Pinpoint the cell where the given text exists, returning its [x, y] midpoint coordinate. 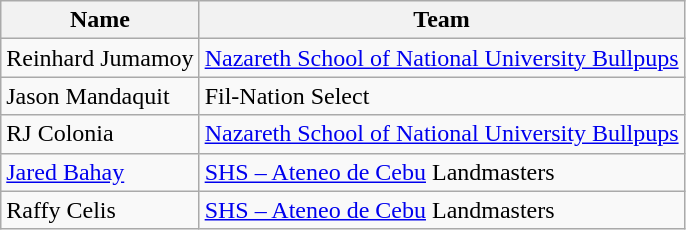
Name [100, 20]
RJ Colonia [100, 134]
Reinhard Jumamoy [100, 58]
Jared Bahay [100, 172]
Jason Mandaquit [100, 96]
Team [442, 20]
Raffy Celis [100, 210]
Fil-Nation Select [442, 96]
